Search for the cell housing the specified text and yield its (X, Y) center coordinate. 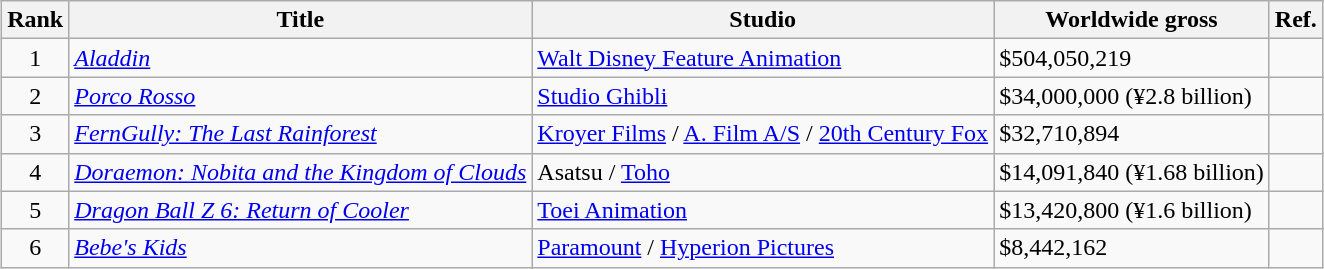
$34,000,000 (¥2.8 billion) (1132, 96)
Porco Rosso (300, 96)
Asatsu / Toho (763, 172)
Title (300, 20)
3 (36, 134)
Toei Animation (763, 210)
Walt Disney Feature Animation (763, 58)
$32,710,894 (1132, 134)
4 (36, 172)
Doraemon: Nobita and the Kingdom of Clouds (300, 172)
Rank (36, 20)
$13,420,800 (¥1.6 billion) (1132, 210)
Paramount / Hyperion Pictures (763, 248)
Studio (763, 20)
Dragon Ball Z 6: Return of Cooler (300, 210)
6 (36, 248)
Ref. (1296, 20)
$504,050,219 (1132, 58)
Kroyer Films / A. Film A/S / 20th Century Fox (763, 134)
Worldwide gross (1132, 20)
Bebe's Kids (300, 248)
5 (36, 210)
Studio Ghibli (763, 96)
$14,091,840 (¥1.68 billion) (1132, 172)
2 (36, 96)
$8,442,162 (1132, 248)
Aladdin (300, 58)
FernGully: The Last Rainforest (300, 134)
1 (36, 58)
